Scan for the cell matching the given text and deliver its [X, Y] coordinate at center. 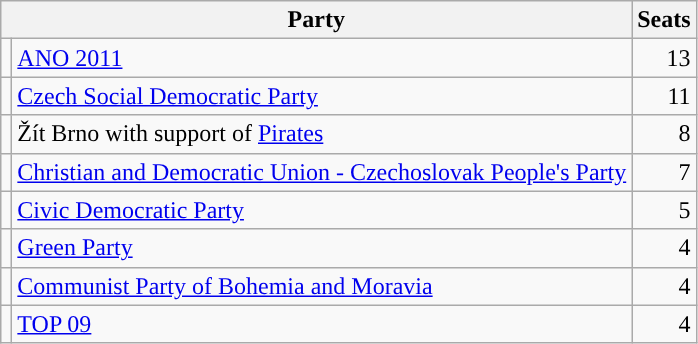
13 [664, 58]
Žít Brno with support of Pirates [322, 134]
Communist Party of Bohemia and Moravia [322, 286]
Party [316, 20]
Christian and Democratic Union - Czechoslovak People's Party [322, 172]
Civic Democratic Party [322, 210]
5 [664, 210]
TOP 09 [322, 324]
11 [664, 96]
ANO 2011 [322, 58]
Seats [664, 20]
Green Party [322, 248]
Czech Social Democratic Party [322, 96]
8 [664, 134]
7 [664, 172]
